Find where the given text appears and provide that cell's center as [X, Y] coordinate. 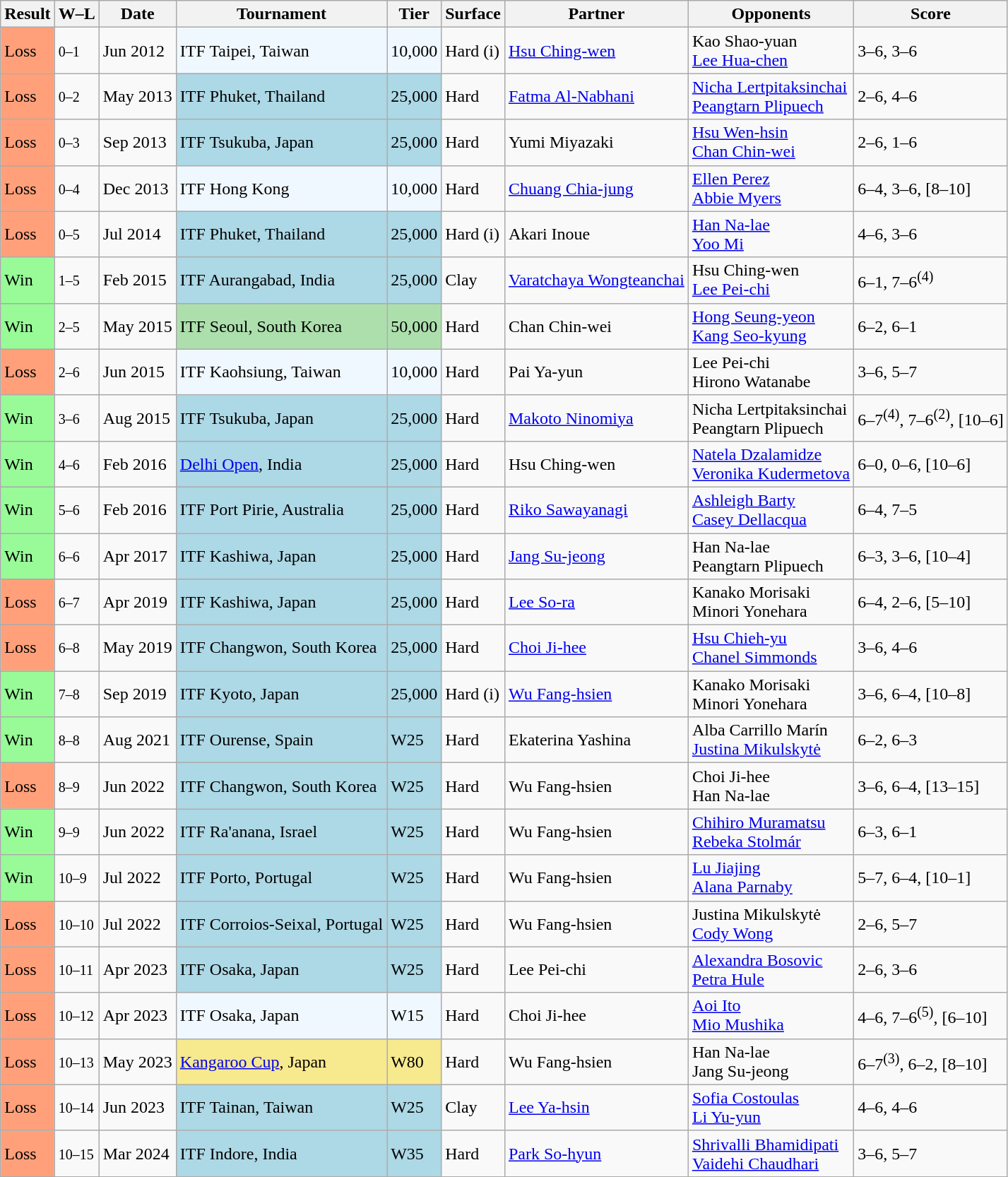
Lu Jiajing Alana Parnaby [771, 877]
4–6, 7–6(5), [6–10] [931, 1016]
6–0, 0–6, [10–6] [931, 463]
6–7(4), 7–6(2), [10–6] [931, 418]
ITF Porto, Portugal [281, 877]
4–6, 3–6 [931, 235]
Han Na-lae Peangtarn Plipuech [771, 555]
8–8 [76, 740]
10–15 [76, 1153]
Hsu Wen-hsin Chan Chin-wei [771, 143]
Chan Chin-wei [596, 326]
W15 [414, 1016]
Mar 2024 [137, 1153]
6–3, 3–6, [10–4] [931, 555]
Aug 2015 [137, 418]
10–11 [76, 969]
Lee Ya-hsin [596, 1108]
ITF Port Pirie, Australia [281, 510]
10–12 [76, 1016]
May 2013 [137, 96]
Riko Sawayanagi [596, 510]
2–6, 1–6 [931, 143]
Han Na-lae Yoo Mi [771, 235]
Chihiro Muramatsu Rebeka Stolmár [771, 832]
Choi Ji-hee Han Na-lae [771, 786]
Opponents [771, 14]
Ekaterina Yashina [596, 740]
Yumi Miyazaki [596, 143]
ITF Hong Kong [281, 188]
3–6, 6–4, [13–15] [931, 786]
ITF Indore, India [281, 1153]
7–8 [76, 694]
2–6, 3–6 [931, 969]
Apr 2019 [137, 602]
Alexandra Bosovic Petra Hule [771, 969]
Natela Dzalamidze Veronika Kudermetova [771, 463]
ITF Ra'anana, Israel [281, 832]
ITF Aurangabad, India [281, 280]
10–9 [76, 877]
Score [931, 14]
Shrivalli Bhamidipati Vaidehi Chaudhari [771, 1153]
10–14 [76, 1108]
Han Na-lae Jang Su-jeong [771, 1061]
Feb 2015 [137, 280]
Ellen Perez Abbie Myers [771, 188]
Tier [414, 14]
Result [28, 14]
10–10 [76, 924]
W–L [76, 14]
ITF Corroios-Seixal, Portugal [281, 924]
Sofia Costoulas Li Yu-yun [771, 1108]
Aug 2021 [137, 740]
3–6 [76, 418]
ITF Tainan, Taiwan [281, 1108]
Hong Seung-yeon Kang Seo-kyung [771, 326]
Hsu Chieh-yu Chanel Simmonds [771, 649]
Pai Ya-yun [596, 372]
Lee Pei-chi Hirono Watanabe [771, 372]
Jun 2015 [137, 372]
10–13 [76, 1061]
Surface [473, 14]
Date [137, 14]
6–4, 3–6, [8–10] [931, 188]
6–7(3), 6–2, [8–10] [931, 1061]
50,000 [414, 326]
2–5 [76, 326]
6–2, 6–1 [931, 326]
Makoto Ninomiya [596, 418]
Fatma Al-Nabhani [596, 96]
W35 [414, 1153]
6–6 [76, 555]
ITF Taipei, Taiwan [281, 51]
0–2 [76, 96]
3–6, 6–4, [10–8] [931, 694]
ITF Seoul, South Korea [281, 326]
Jun 2012 [137, 51]
0–1 [76, 51]
6–2, 6–3 [931, 740]
Delhi Open, India [281, 463]
Kao Shao-yuan Lee Hua-chen [771, 51]
ITF Ourense, Spain [281, 740]
Park So-hyun [596, 1153]
ITF Kyoto, Japan [281, 694]
ITF Kaohsiung, Taiwan [281, 372]
May 2023 [137, 1061]
Sep 2013 [137, 143]
Kangaroo Cup, Japan [281, 1061]
May 2015 [137, 326]
Jun 2023 [137, 1108]
Apr 2017 [137, 555]
6–3, 6–1 [931, 832]
8–9 [76, 786]
Hsu Ching-wen Lee Pei-chi [771, 280]
6–4, 2–6, [5–10] [931, 602]
6–7 [76, 602]
4–6 [76, 463]
May 2019 [137, 649]
0–4 [76, 188]
Lee Pei-chi [596, 969]
Sep 2019 [137, 694]
Partner [596, 14]
1–5 [76, 280]
2–6, 5–7 [931, 924]
6–4, 7–5 [931, 510]
W80 [414, 1061]
2–6, 4–6 [931, 96]
3–6, 3–6 [931, 51]
Jang Su-jeong [596, 555]
Tournament [281, 14]
6–1, 7–6(4) [931, 280]
Alba Carrillo Marín Justina Mikulskytė [771, 740]
2–6 [76, 372]
3–6, 4–6 [931, 649]
Akari Inoue [596, 235]
Jul 2014 [137, 235]
Lee So-ra [596, 602]
4–6, 4–6 [931, 1108]
Varatchaya Wongteanchai [596, 280]
6–8 [76, 649]
Justina Mikulskytė Cody Wong [771, 924]
5–6 [76, 510]
Chuang Chia-jung [596, 188]
0–3 [76, 143]
Aoi Ito Mio Mushika [771, 1016]
0–5 [76, 235]
Ashleigh Barty Casey Dellacqua [771, 510]
5–7, 6–4, [10–1] [931, 877]
Dec 2013 [137, 188]
9–9 [76, 832]
